Identify which cell holds the provided text, then report its (x, y) central coordinate. 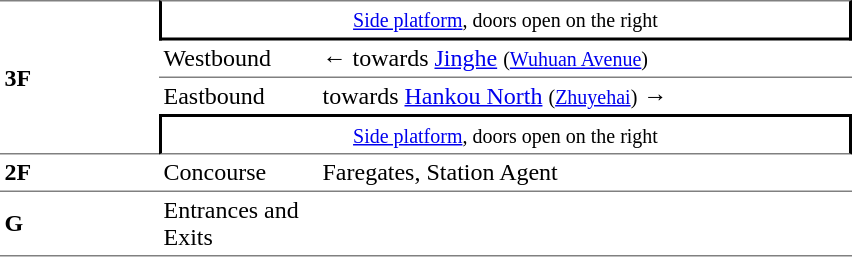
Faregates, Station Agent (585, 173)
Entrances and Exits (238, 224)
Eastbound (238, 95)
3F (80, 77)
Concourse (238, 173)
towards Hankou North (Zhuyehai) → (585, 95)
Westbound (238, 58)
← towards Jinghe (Wuhuan Avenue) (585, 58)
2F (80, 173)
G (80, 224)
